Search for the cell housing the specified text and yield its (x, y) center coordinate. 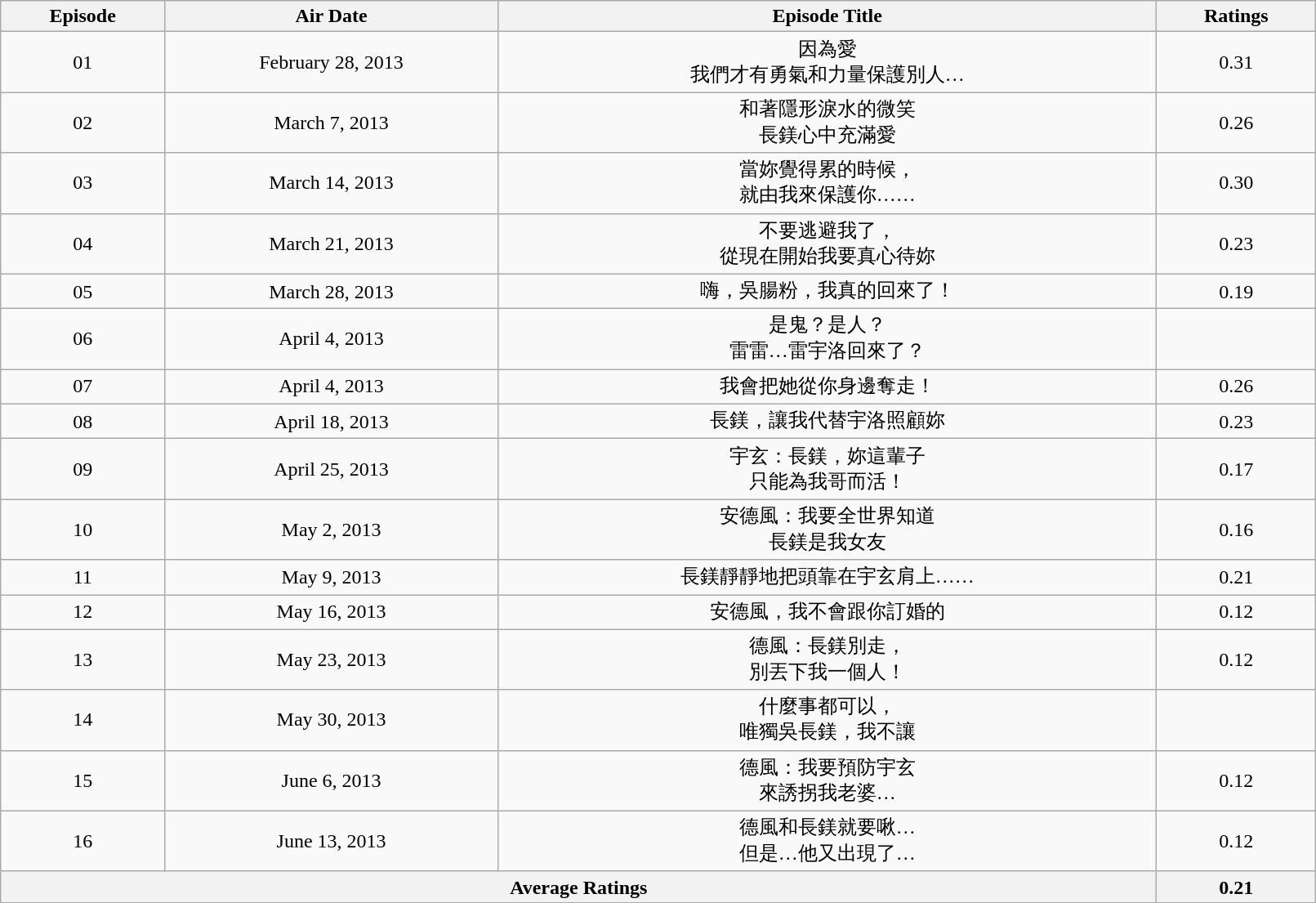
03 (83, 183)
不要逃避我了，從現在開始我要真心待妳 (827, 244)
和著隱形淚水的微笑長鎂心中充滿愛 (827, 123)
10 (83, 530)
0.19 (1237, 291)
0.30 (1237, 183)
06 (83, 339)
長鎂靜靜地把頭靠在宇玄肩上…… (827, 577)
March 14, 2013 (332, 183)
05 (83, 291)
0.31 (1237, 62)
什麼事都可以，唯獨吳長鎂，我不讓 (827, 720)
Episode Title (827, 16)
德風：長鎂別走，別丟下我一個人！ (827, 659)
11 (83, 577)
16 (83, 841)
07 (83, 387)
安德風：我要全世界知道長鎂是我女友 (827, 530)
May 9, 2013 (332, 577)
01 (83, 62)
因為愛我們才有勇氣和力量保護別人… (827, 62)
April 18, 2013 (332, 422)
14 (83, 720)
15 (83, 780)
March 21, 2013 (332, 244)
June 6, 2013 (332, 780)
0.16 (1237, 530)
02 (83, 123)
04 (83, 244)
長鎂，讓我代替宇洛照顧妳 (827, 422)
13 (83, 659)
February 28, 2013 (332, 62)
當妳覺得累的時候，就由我來保護你…… (827, 183)
March 7, 2013 (332, 123)
嗨，吳腸粉，我真的回來了！ (827, 291)
德風和長鎂就要啾…但是…他又出現了… (827, 841)
Air Date (332, 16)
09 (83, 469)
08 (83, 422)
Average Ratings (578, 887)
我會把她從你身邊奪走！ (827, 387)
May 2, 2013 (332, 530)
March 28, 2013 (332, 291)
Ratings (1237, 16)
Episode (83, 16)
12 (83, 613)
宇玄：長鎂，妳這輩子只能為我哥而活！ (827, 469)
May 16, 2013 (332, 613)
April 25, 2013 (332, 469)
是鬼？是人？雷雷…雷宇洛回來了？ (827, 339)
0.17 (1237, 469)
May 30, 2013 (332, 720)
安德風，我不會跟你訂婚的 (827, 613)
May 23, 2013 (332, 659)
June 13, 2013 (332, 841)
德風：我要預防宇玄來誘拐我老婆… (827, 780)
